Pinpoint the cell where the given text exists, returning its [x, y] midpoint coordinate. 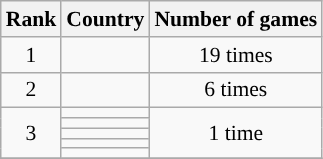
1 [32, 55]
2 [32, 90]
1 time [236, 134]
Number of games [236, 19]
Country [105, 19]
3 [32, 134]
Rank [32, 19]
6 times [236, 90]
19 times [236, 55]
